Output the (x, y) coordinate of the center of the cell containing the given text.  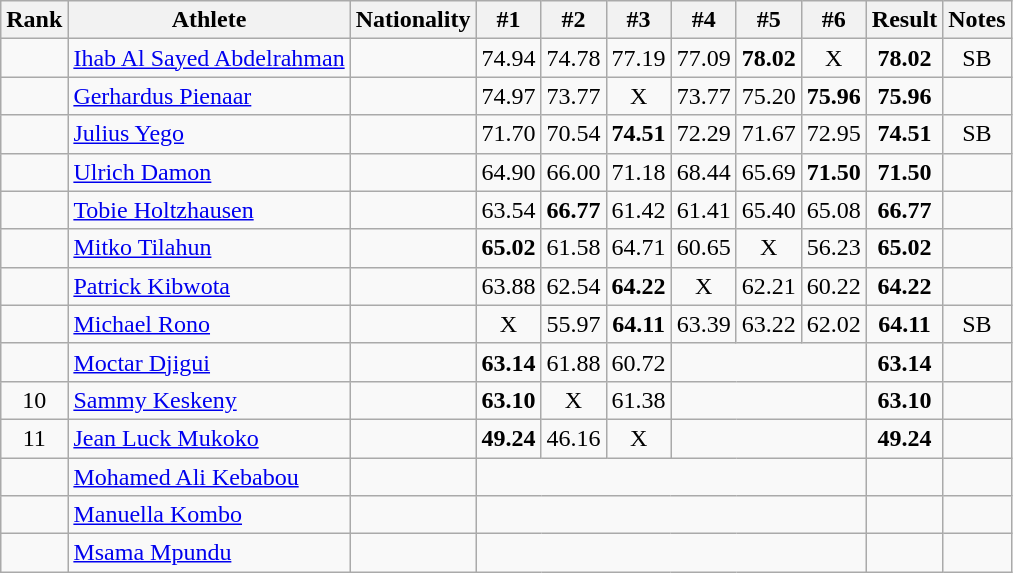
64.71 (638, 248)
63.88 (508, 286)
11 (34, 438)
55.97 (574, 324)
74.94 (508, 58)
74.78 (574, 58)
62.54 (574, 286)
64.90 (508, 172)
72.29 (704, 134)
Notes (977, 20)
Sammy Keskeny (209, 400)
75.20 (768, 96)
#1 (508, 20)
62.21 (768, 286)
60.65 (704, 248)
60.22 (834, 286)
74.97 (508, 96)
Rank (34, 20)
71.70 (508, 134)
Mitko Tilahun (209, 248)
65.08 (834, 210)
60.72 (638, 362)
#2 (574, 20)
Mohamed Ali Kebabou (209, 477)
Msama Mpundu (209, 553)
61.38 (638, 400)
Michael Rono (209, 324)
Result (904, 20)
68.44 (704, 172)
71.18 (638, 172)
Ulrich Damon (209, 172)
61.41 (704, 210)
#4 (704, 20)
61.88 (574, 362)
Patrick Kibwota (209, 286)
62.02 (834, 324)
63.54 (508, 210)
Ihab Al Sayed Abdelrahman (209, 58)
77.19 (638, 58)
63.39 (704, 324)
#6 (834, 20)
10 (34, 400)
63.22 (768, 324)
77.09 (704, 58)
46.16 (574, 438)
Gerhardus Pienaar (209, 96)
65.40 (768, 210)
66.00 (574, 172)
#5 (768, 20)
Tobie Holtzhausen (209, 210)
56.23 (834, 248)
71.67 (768, 134)
72.95 (834, 134)
Manuella Kombo (209, 515)
Julius Yego (209, 134)
Jean Luck Mukoko (209, 438)
Athlete (209, 20)
#3 (638, 20)
65.69 (768, 172)
Moctar Djigui (209, 362)
Nationality (413, 20)
70.54 (574, 134)
61.42 (638, 210)
61.58 (574, 248)
